Provide the (x, y) coordinate of the cell's center where the given text is located.  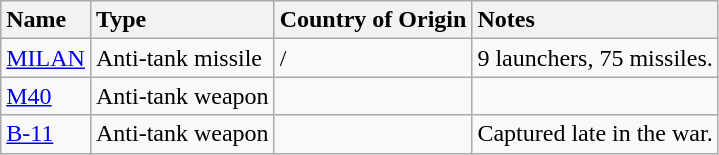
MILAN (46, 58)
B-11 (46, 134)
Country of Origin (373, 20)
Name (46, 20)
9 launchers, 75 missiles. (595, 58)
Type (182, 20)
M40 (46, 96)
Notes (595, 20)
Captured late in the war. (595, 134)
/ (373, 58)
Anti-tank missile (182, 58)
